Pinpoint the cell where the given text exists, returning its [X, Y] midpoint coordinate. 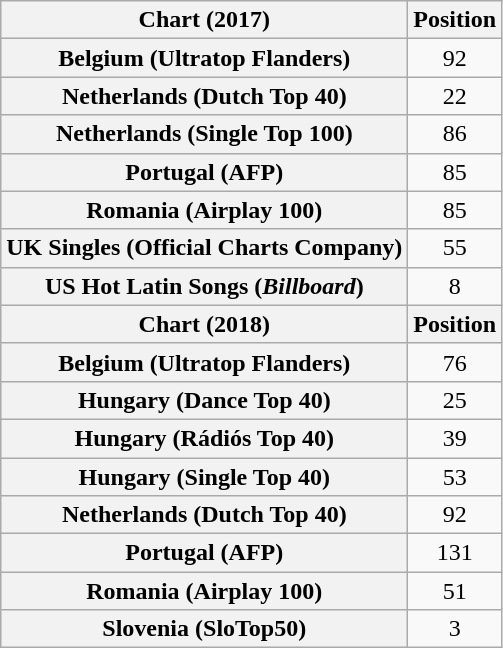
Netherlands (Single Top 100) [204, 134]
22 [455, 96]
76 [455, 362]
3 [455, 629]
25 [455, 400]
Slovenia (SloTop50) [204, 629]
55 [455, 248]
Chart (2018) [204, 324]
Hungary (Dance Top 40) [204, 400]
51 [455, 591]
Hungary (Single Top 40) [204, 477]
131 [455, 553]
39 [455, 438]
8 [455, 286]
US Hot Latin Songs (Billboard) [204, 286]
Chart (2017) [204, 20]
86 [455, 134]
UK Singles (Official Charts Company) [204, 248]
Hungary (Rádiós Top 40) [204, 438]
53 [455, 477]
